Return the (X, Y) coordinate for the center point of the cell that contains the specified text.  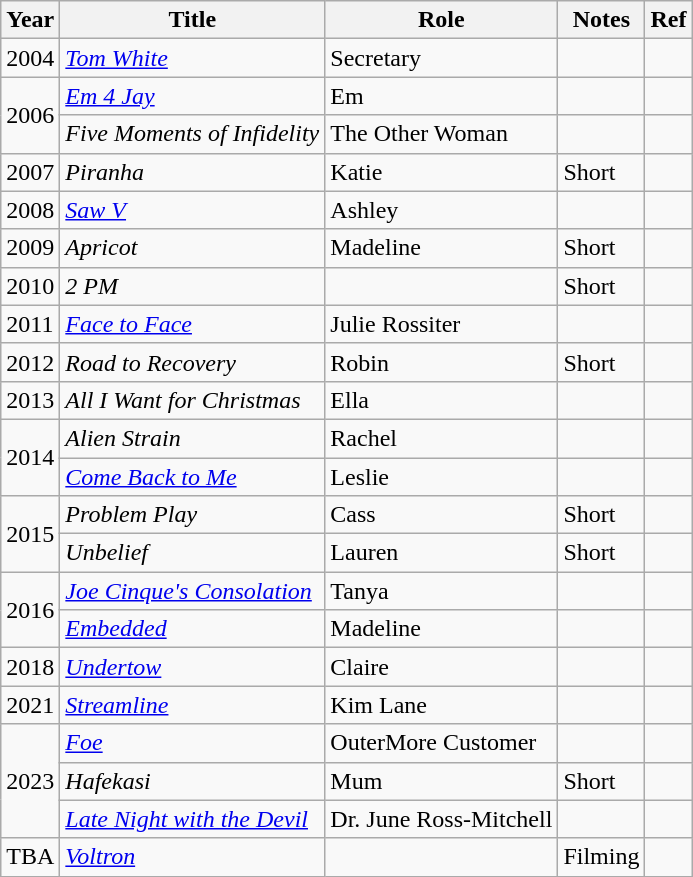
OuterMore Customer (442, 743)
2004 (30, 58)
Problem Play (192, 515)
The Other Woman (442, 134)
Face to Face (192, 324)
Late Night with the Devil (192, 819)
Katie (442, 172)
Apricot (192, 248)
Streamline (192, 705)
Tom White (192, 58)
Ashley (442, 210)
Foe (192, 743)
Embedded (192, 629)
2 PM (192, 286)
All I Want for Christmas (192, 400)
2013 (30, 400)
Piranha (192, 172)
Five Moments of Infidelity (192, 134)
2012 (30, 362)
Cass (442, 515)
2015 (30, 534)
Dr. June Ross-Mitchell (442, 819)
2007 (30, 172)
Tanya (442, 591)
Filming (602, 857)
Undertow (192, 667)
Robin (442, 362)
Saw V (192, 210)
Hafekasi (192, 781)
2023 (30, 781)
Unbelief (192, 553)
2018 (30, 667)
Role (442, 20)
2009 (30, 248)
Rachel (442, 438)
Joe Cinque's Consolation (192, 591)
Year (30, 20)
Secretary (442, 58)
TBA (30, 857)
Em 4 Jay (192, 96)
2021 (30, 705)
2011 (30, 324)
Come Back to Me (192, 477)
Mum (442, 781)
Claire (442, 667)
Julie Rossiter (442, 324)
Em (442, 96)
Title (192, 20)
Ref (668, 20)
2008 (30, 210)
2010 (30, 286)
Leslie (442, 477)
2006 (30, 115)
2016 (30, 610)
Lauren (442, 553)
Road to Recovery (192, 362)
Ella (442, 400)
2014 (30, 457)
Notes (602, 20)
Alien Strain (192, 438)
Kim Lane (442, 705)
Voltron (192, 857)
